Locate the cell with the specified text and output its [x, y] center coordinate. 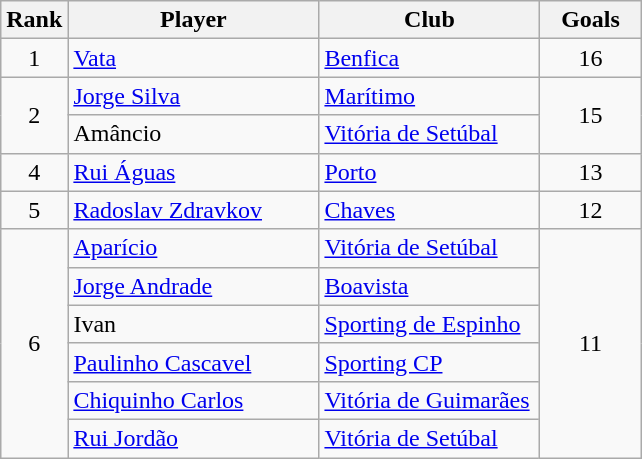
Paulinho Cascavel [194, 362]
Sporting CP [430, 362]
Player [194, 20]
Aparício [194, 248]
Benfica [430, 58]
Boavista [430, 286]
Radoslav Zdravkov [194, 210]
Rui Jordão [194, 438]
Vata [194, 58]
Amâncio [194, 134]
Rank [34, 20]
12 [590, 210]
Sporting de Espinho [430, 324]
15 [590, 115]
2 [34, 115]
13 [590, 172]
Jorge Silva [194, 96]
6 [34, 343]
1 [34, 58]
Chiquinho Carlos [194, 400]
16 [590, 58]
11 [590, 343]
Vitória de Guimarães [430, 400]
Jorge Andrade [194, 286]
Porto [430, 172]
Goals [590, 20]
Club [430, 20]
Ivan [194, 324]
Marítimo [430, 96]
5 [34, 210]
4 [34, 172]
Chaves [430, 210]
Rui Águas [194, 172]
